From the cell containing the given text, extract its center point as [x, y] coordinate. 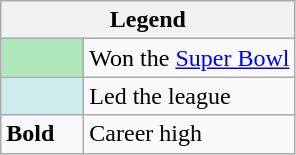
Career high [190, 134]
Won the Super Bowl [190, 58]
Bold [42, 134]
Legend [148, 20]
Led the league [190, 96]
